Identify which cell holds the provided text, then report its (x, y) central coordinate. 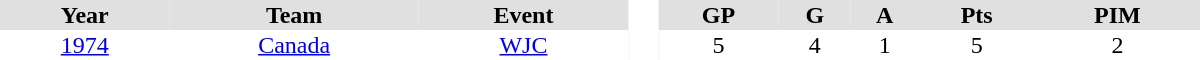
1 (885, 45)
Pts (976, 15)
GP (718, 15)
PIM (1118, 15)
1974 (85, 45)
Canada (294, 45)
4 (815, 45)
WJC (524, 45)
Event (524, 15)
2 (1118, 45)
Year (85, 15)
A (885, 15)
Team (294, 15)
G (815, 15)
